Return [X, Y] of the center of cell containing provided text 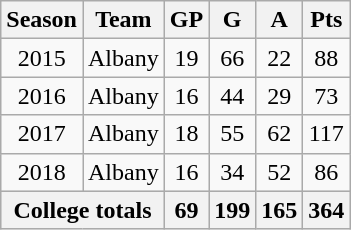
165 [280, 210]
117 [326, 134]
199 [232, 210]
Pts [326, 20]
College totals [82, 210]
19 [186, 58]
44 [232, 96]
34 [232, 172]
Team [123, 20]
18 [186, 134]
66 [232, 58]
2016 [42, 96]
G [232, 20]
364 [326, 210]
2015 [42, 58]
52 [280, 172]
A [280, 20]
2017 [42, 134]
86 [326, 172]
2018 [42, 172]
69 [186, 210]
29 [280, 96]
62 [280, 134]
Season [42, 20]
GP [186, 20]
22 [280, 58]
88 [326, 58]
55 [232, 134]
73 [326, 96]
